Search for the cell housing the specified text and yield its (X, Y) center coordinate. 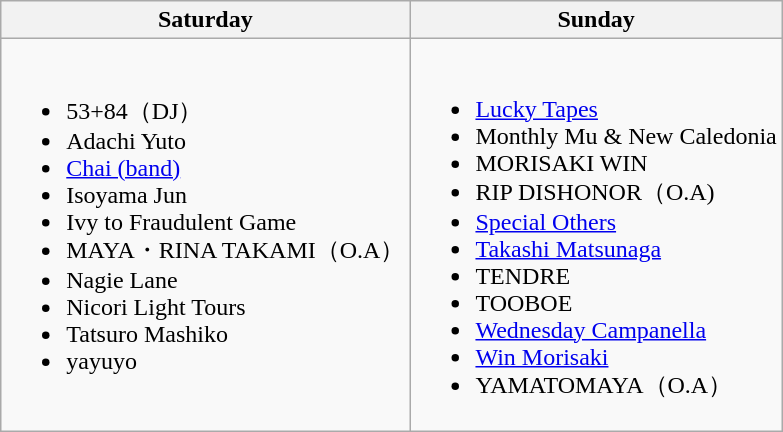
53+84（DJ）Adachi YutoChai (band)Isoyama JunIvy to Fraudulent GameMAYA・RINA TAKAMI（O.A）Nagie LaneNicori Light ToursTatsuro Mashikoyayuyo (206, 235)
Sunday (596, 20)
Saturday (206, 20)
